Find where the given text appears and provide that cell's center as (X, Y) coordinate. 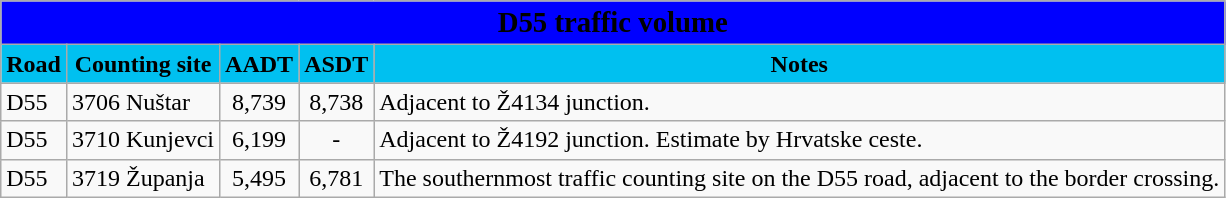
8,739 (260, 102)
3719 Županja (142, 178)
Road (34, 64)
Notes (800, 64)
3706 Nuštar (142, 102)
- (336, 140)
ASDT (336, 64)
6,199 (260, 140)
8,738 (336, 102)
3710 Kunjevci (142, 140)
Counting site (142, 64)
D55 traffic volume (613, 23)
Adjacent to Ž4192 junction. Estimate by Hrvatske ceste. (800, 140)
5,495 (260, 178)
Adjacent to Ž4134 junction. (800, 102)
6,781 (336, 178)
AADT (260, 64)
The southernmost traffic counting site on the D55 road, adjacent to the border crossing. (800, 178)
